Determine the (X, Y) coordinate at the center of the cell enclosing the given text.  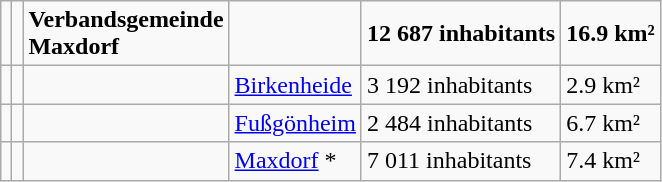
Fußgönheim (295, 123)
2 484 inhabitants (460, 123)
7 011 inhabitants (460, 161)
Birkenheide (295, 85)
2.9 km² (611, 85)
Verbandsgemeinde Maxdorf (126, 34)
3 192 inhabitants (460, 85)
7.4 km² (611, 161)
Maxdorf * (295, 161)
16.9 km² (611, 34)
6.7 km² (611, 123)
12 687 inhabitants (460, 34)
